Identify which cell holds the provided text, then report its [x, y] central coordinate. 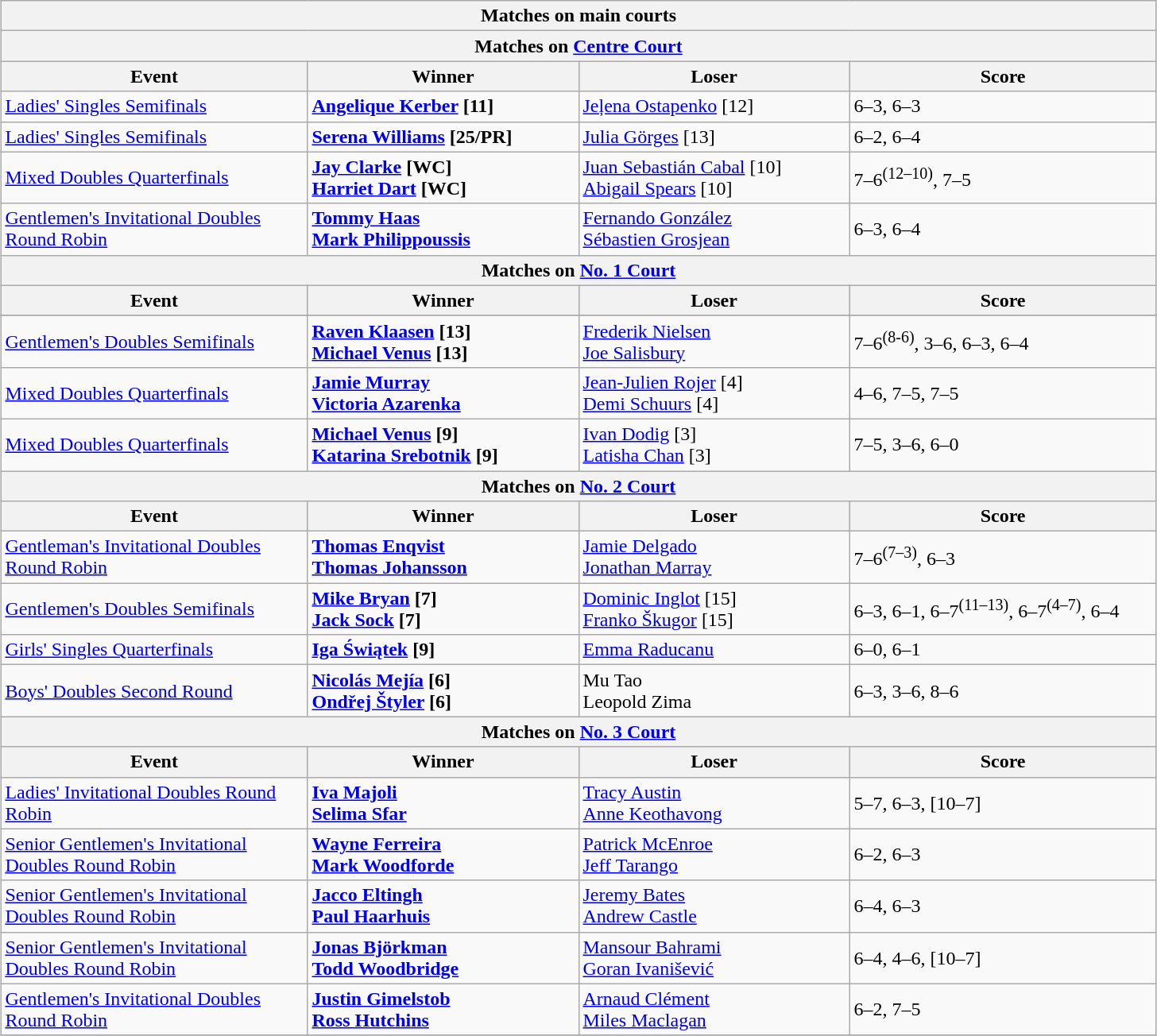
Ivan Dodig [3] Latisha Chan [3] [714, 445]
Frederik Nielsen Joe Salisbury [714, 342]
Justin Gimelstob Ross Hutchins [443, 1009]
Jacco Eltingh Paul Haarhuis [443, 906]
6–2, 6–4 [1003, 137]
Serena Williams [25/PR] [443, 137]
Ladies' Invitational Doubles Round Robin [154, 802]
Tommy Haas Mark Philippoussis [443, 229]
Mu Tao Leopold Zima [714, 691]
6–3, 3–6, 8–6 [1003, 691]
Angelique Kerber [11] [443, 106]
Jonas Björkman Todd Woodbridge [443, 958]
Arnaud Clément Miles Maclagan [714, 1009]
Nicolás Mejía [6] Ondřej Štyler [6] [443, 691]
Raven Klaasen [13] Michael Venus [13] [443, 342]
Thomas Enqvist Thomas Johansson [443, 558]
6–4, 6–3 [1003, 906]
Jamie Delgado Jonathan Marray [714, 558]
Juan Sebastián Cabal [10] Abigail Spears [10] [714, 178]
7–6(7–3), 6–3 [1003, 558]
Dominic Inglot [15] Franko Škugor [15] [714, 609]
Girls' Singles Quarterfinals [154, 650]
Matches on No. 1 Court [578, 270]
Boys' Doubles Second Round [154, 691]
7–5, 3–6, 6–0 [1003, 445]
Michael Venus [9] Katarina Srebotnik [9] [443, 445]
Patrick McEnroe Jeff Tarango [714, 855]
Jay Clarke [WC] Harriet Dart [WC] [443, 178]
Iga Świątek [9] [443, 650]
Fernando González Sébastien Grosjean [714, 229]
Jean-Julien Rojer [4] Demi Schuurs [4] [714, 392]
5–7, 6–3, [10–7] [1003, 802]
Iva Majoli Selima Sfar [443, 802]
Gentleman's Invitational Doubles Round Robin [154, 558]
Jamie Murray Victoria Azarenka [443, 392]
Mansour Bahrami Goran Ivanišević [714, 958]
Matches on main courts [578, 16]
6–0, 6–1 [1003, 650]
Wayne Ferreira Mark Woodforde [443, 855]
Mike Bryan [7] Jack Sock [7] [443, 609]
6–3, 6–3 [1003, 106]
6–2, 7–5 [1003, 1009]
Jeremy Bates Andrew Castle [714, 906]
Matches on Centre Court [578, 46]
Jeļena Ostapenko [12] [714, 106]
Tracy Austin Anne Keothavong [714, 802]
6–3, 6–4 [1003, 229]
Julia Görges [13] [714, 137]
7–6(8-6), 3–6, 6–3, 6–4 [1003, 342]
4–6, 7–5, 7–5 [1003, 392]
6–4, 4–6, [10–7] [1003, 958]
6–3, 6–1, 6–7(11–13), 6–7(4–7), 6–4 [1003, 609]
Matches on No. 3 Court [578, 732]
Matches on No. 2 Court [578, 485]
Emma Raducanu [714, 650]
7–6(12–10), 7–5 [1003, 178]
6–2, 6–3 [1003, 855]
